Find where the given text appears and provide that cell's center as [X, Y] coordinate. 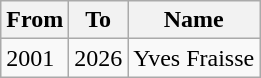
2026 [98, 58]
2001 [35, 58]
To [98, 20]
Yves Fraisse [194, 58]
Name [194, 20]
From [35, 20]
